Identify which cell holds the provided text, then report its [X, Y] central coordinate. 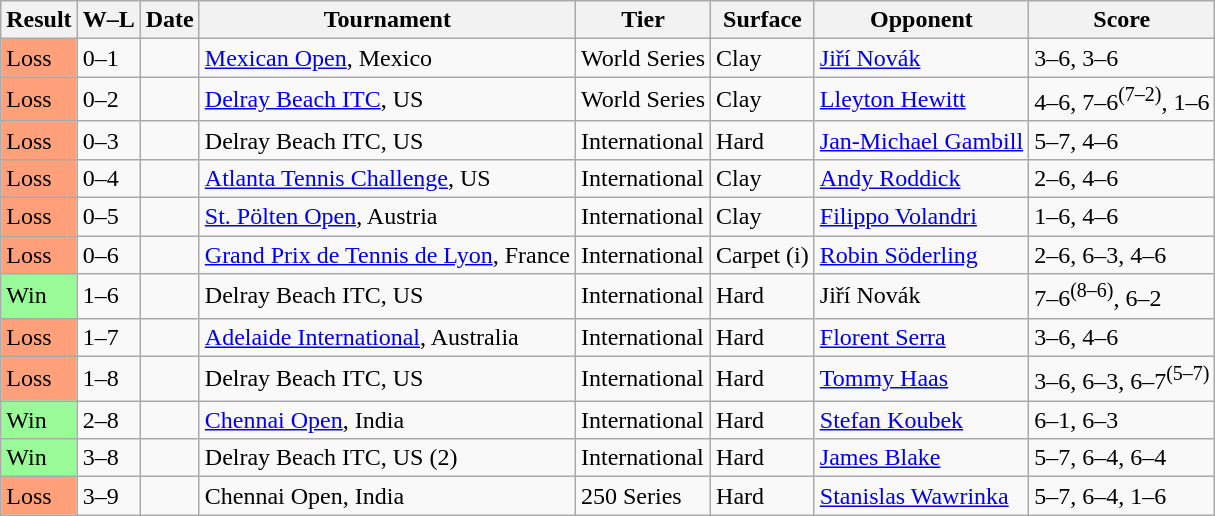
1–6, 4–6 [1122, 217]
Florent Serra [921, 337]
Atlanta Tennis Challenge, US [387, 178]
Stefan Koubek [921, 420]
2–6, 4–6 [1122, 178]
Adelaide International, Australia [387, 337]
250 Series [642, 496]
W–L [108, 20]
0–3 [108, 140]
1–6 [108, 296]
St. Pölten Open, Austria [387, 217]
Tommy Haas [921, 378]
3–6, 3–6 [1122, 58]
3–9 [108, 496]
Delray Beach ITC, US (2) [387, 458]
5–7, 6–4, 6–4 [1122, 458]
Mexican Open, Mexico [387, 58]
Robin Söderling [921, 255]
Andy Roddick [921, 178]
2–6, 6–3, 4–6 [1122, 255]
3–6, 6–3, 6–7(5–7) [1122, 378]
Score [1122, 20]
0–5 [108, 217]
1–7 [108, 337]
0–4 [108, 178]
1–8 [108, 378]
7–6(8–6), 6–2 [1122, 296]
2–8 [108, 420]
Jan-Michael Gambill [921, 140]
James Blake [921, 458]
Stanislas Wawrinka [921, 496]
Filippo Volandri [921, 217]
0–6 [108, 255]
3–8 [108, 458]
Date [170, 20]
3–6, 4–6 [1122, 337]
5–7, 4–6 [1122, 140]
Result [39, 20]
Surface [763, 20]
Opponent [921, 20]
0–1 [108, 58]
5–7, 6–4, 1–6 [1122, 496]
4–6, 7–6(7–2), 1–6 [1122, 100]
Tier [642, 20]
6–1, 6–3 [1122, 420]
Tournament [387, 20]
Carpet (i) [763, 255]
0–2 [108, 100]
Lleyton Hewitt [921, 100]
Grand Prix de Tennis de Lyon, France [387, 255]
